Scan for the cell matching the given text and deliver its (X, Y) coordinate at center. 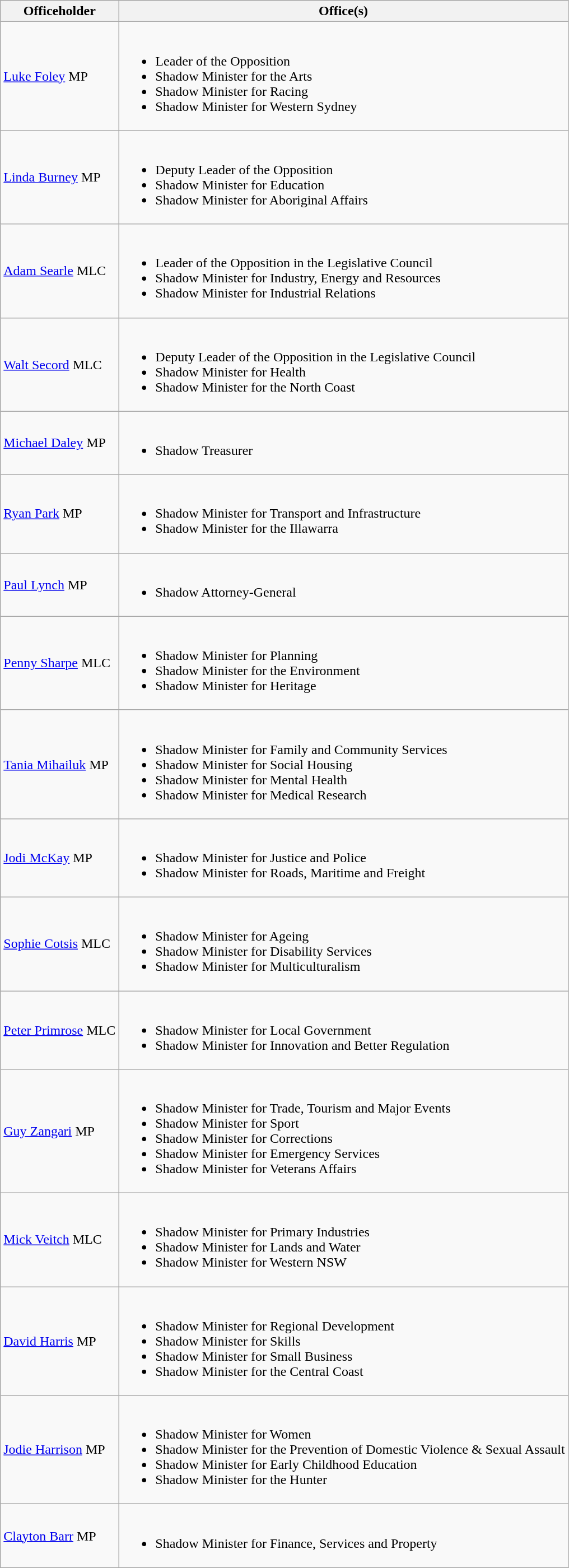
Linda Burney MP (59, 177)
Paul Lynch MP (59, 585)
Shadow Minister for Finance, Services and Property (343, 1536)
Guy Zangari MP (59, 1132)
Clayton Barr MP (59, 1536)
Shadow Treasurer (343, 443)
Tania Mihailuk MP (59, 764)
Shadow Minister for Local GovernmentShadow Minister for Innovation and Better Regulation (343, 1030)
Luke Foley MP (59, 76)
Shadow Attorney-General (343, 585)
Ryan Park MP (59, 514)
Shadow Minister for Justice and PoliceShadow Minister for Roads, Maritime and Freight (343, 858)
Shadow Minister for PlanningShadow Minister for the EnvironmentShadow Minister for Heritage (343, 663)
Deputy Leader of the Opposition in the Legislative CouncilShadow Minister for HealthShadow Minister for the North Coast (343, 364)
Officeholder (59, 11)
Shadow Minister for AgeingShadow Minister for Disability ServicesShadow Minister for Multiculturalism (343, 943)
Michael Daley MP (59, 443)
Shadow Minister for Transport and InfrastructureShadow Minister for the Illawarra (343, 514)
Shadow Minister for Primary IndustriesShadow Minister for Lands and WaterShadow Minister for Western NSW (343, 1240)
Leader of the OppositionShadow Minister for the ArtsShadow Minister for RacingShadow Minister for Western Sydney (343, 76)
Leader of the Opposition in the Legislative CouncilShadow Minister for Industry, Energy and ResourcesShadow Minister for Industrial Relations (343, 271)
Office(s) (343, 11)
Jodie Harrison MP (59, 1450)
Peter Primrose MLC (59, 1030)
Shadow Minister for Regional DevelopmentShadow Minister for SkillsShadow Minister for Small BusinessShadow Minister for the Central Coast (343, 1341)
Mick Veitch MLC (59, 1240)
Sophie Cotsis MLC (59, 943)
Walt Secord MLC (59, 364)
Adam Searle MLC (59, 271)
David Harris MP (59, 1341)
Jodi McKay MP (59, 858)
Penny Sharpe MLC (59, 663)
Deputy Leader of the OppositionShadow Minister for EducationShadow Minister for Aboriginal Affairs (343, 177)
